For the text-containing cell, return its midpoint in [x, y] coordinate format. 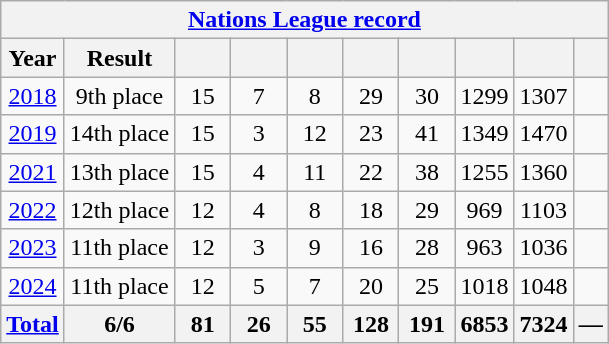
2023 [33, 248]
1048 [544, 286]
28 [427, 248]
2019 [33, 134]
18 [371, 210]
1103 [544, 210]
23 [371, 134]
55 [315, 324]
81 [203, 324]
12th place [119, 210]
1307 [544, 96]
6853 [484, 324]
1299 [484, 96]
969 [484, 210]
Total [33, 324]
5 [259, 286]
1036 [544, 248]
191 [427, 324]
14th place [119, 134]
2018 [33, 96]
7324 [544, 324]
2021 [33, 172]
25 [427, 286]
963 [484, 248]
1360 [544, 172]
26 [259, 324]
1470 [544, 134]
2022 [33, 210]
1018 [484, 286]
Result [119, 58]
— [590, 324]
38 [427, 172]
11 [315, 172]
41 [427, 134]
2024 [33, 286]
Year [33, 58]
1349 [484, 134]
6/6 [119, 324]
20 [371, 286]
13th place [119, 172]
22 [371, 172]
1255 [484, 172]
Nations League record [304, 20]
30 [427, 96]
16 [371, 248]
9 [315, 248]
9th place [119, 96]
128 [371, 324]
